Search for the cell housing the specified text and yield its (x, y) center coordinate. 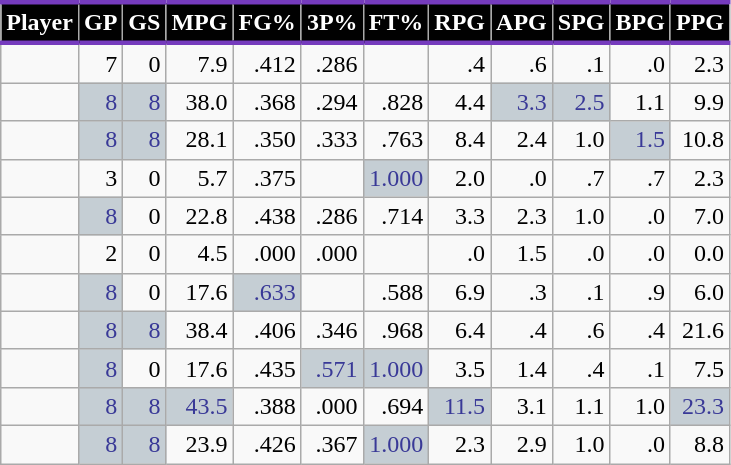
2.0 (460, 178)
.406 (267, 330)
3P% (332, 22)
GP (100, 22)
.388 (267, 406)
10.8 (700, 140)
6.0 (700, 292)
RPG (460, 22)
.438 (267, 216)
.694 (396, 406)
Player (40, 22)
8.4 (460, 140)
3.5 (460, 368)
.346 (332, 330)
22.8 (200, 216)
21.6 (700, 330)
.412 (267, 63)
FT% (396, 22)
2.5 (581, 102)
43.5 (200, 406)
1.4 (522, 368)
.9 (640, 292)
7 (100, 63)
.571 (332, 368)
23.9 (200, 444)
.828 (396, 102)
APG (522, 22)
8.8 (700, 444)
.763 (396, 140)
2 (100, 254)
GS (144, 22)
4.5 (200, 254)
PPG (700, 22)
MPG (200, 22)
5.7 (200, 178)
38.4 (200, 330)
.714 (396, 216)
.368 (267, 102)
.3 (522, 292)
.633 (267, 292)
7.5 (700, 368)
6.9 (460, 292)
.435 (267, 368)
11.5 (460, 406)
.588 (396, 292)
.333 (332, 140)
FG% (267, 22)
SPG (581, 22)
23.3 (700, 406)
2.9 (522, 444)
4.4 (460, 102)
3 (100, 178)
7.9 (200, 63)
BPG (640, 22)
.375 (267, 178)
.968 (396, 330)
.350 (267, 140)
0.0 (700, 254)
7.0 (700, 216)
.367 (332, 444)
9.9 (700, 102)
28.1 (200, 140)
3.1 (522, 406)
38.0 (200, 102)
6.4 (460, 330)
2.4 (522, 140)
.294 (332, 102)
.426 (267, 444)
